Extract the (X, Y) coordinate from the center of the cell holding the provided text.  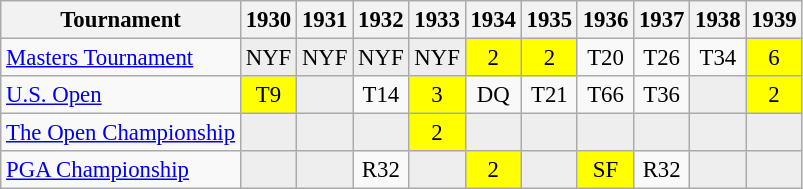
DQ (493, 95)
U.S. Open (121, 95)
6 (774, 58)
PGA Championship (121, 170)
1939 (774, 20)
T9 (268, 95)
Masters Tournament (121, 58)
1933 (437, 20)
1934 (493, 20)
T26 (662, 58)
1932 (381, 20)
3 (437, 95)
1931 (325, 20)
The Open Championship (121, 133)
T21 (549, 95)
1937 (662, 20)
1930 (268, 20)
1936 (605, 20)
T20 (605, 58)
Tournament (121, 20)
T14 (381, 95)
1935 (549, 20)
T36 (662, 95)
SF (605, 170)
T34 (718, 58)
T66 (605, 95)
1938 (718, 20)
